Pinpoint the cell where the given text exists, returning its [X, Y] midpoint coordinate. 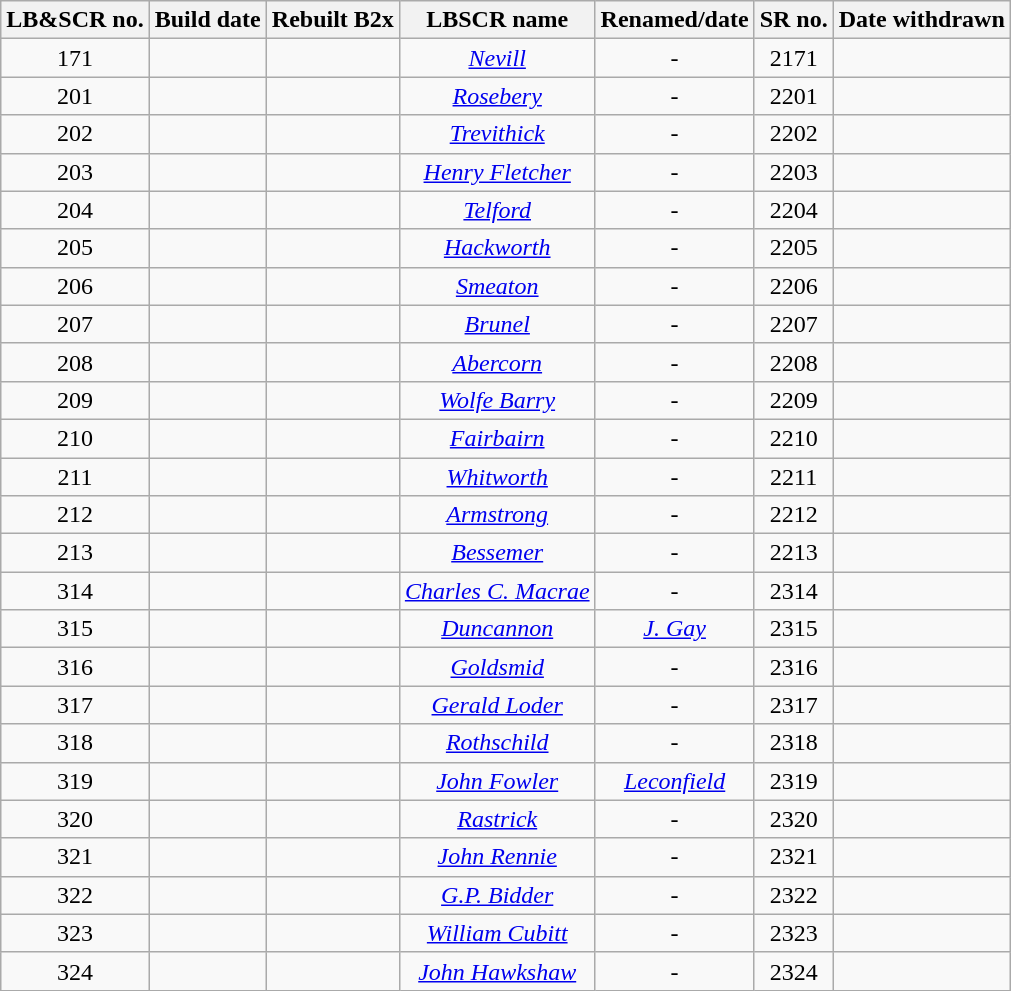
2208 [794, 362]
202 [75, 134]
2323 [794, 933]
2320 [794, 819]
Hackworth [497, 248]
John Hawkshaw [497, 971]
314 [75, 591]
Henry Fletcher [497, 172]
212 [75, 515]
206 [75, 286]
318 [75, 743]
2171 [794, 58]
2211 [794, 477]
2204 [794, 210]
203 [75, 172]
319 [75, 781]
208 [75, 362]
LB&SCR no. [75, 20]
Telford [497, 210]
2207 [794, 324]
Bessemer [497, 553]
2206 [794, 286]
315 [75, 629]
205 [75, 248]
John Fowler [497, 781]
2324 [794, 971]
Smeaton [497, 286]
Fairbairn [497, 438]
2210 [794, 438]
2314 [794, 591]
Duncannon [497, 629]
321 [75, 857]
213 [75, 553]
J. Gay [674, 629]
Abercorn [497, 362]
Leconfield [674, 781]
Goldsmid [497, 667]
2201 [794, 96]
204 [75, 210]
Rastrick [497, 819]
207 [75, 324]
Build date [208, 20]
Rothschild [497, 743]
323 [75, 933]
2316 [794, 667]
317 [75, 705]
Date withdrawn [922, 20]
324 [75, 971]
2322 [794, 895]
210 [75, 438]
171 [75, 58]
2317 [794, 705]
320 [75, 819]
Trevithick [497, 134]
2212 [794, 515]
LBSCR name [497, 20]
2318 [794, 743]
Charles C. Macrae [497, 591]
Rebuilt B2x [332, 20]
2319 [794, 781]
201 [75, 96]
211 [75, 477]
2209 [794, 400]
John Rennie [497, 857]
G.P. Bidder [497, 895]
Gerald Loder [497, 705]
2321 [794, 857]
Renamed/date [674, 20]
Rosebery [497, 96]
Nevill [497, 58]
322 [75, 895]
Whitworth [497, 477]
2203 [794, 172]
Armstrong [497, 515]
2213 [794, 553]
2205 [794, 248]
2315 [794, 629]
316 [75, 667]
William Cubitt [497, 933]
Wolfe Barry [497, 400]
SR no. [794, 20]
2202 [794, 134]
Brunel [497, 324]
209 [75, 400]
